Identify which cell holds the provided text, then report its [X, Y] central coordinate. 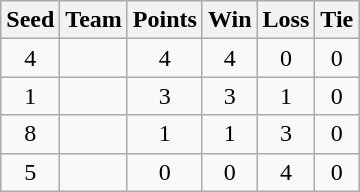
Win [230, 20]
8 [30, 134]
Tie [337, 20]
5 [30, 172]
Points [164, 20]
Seed [30, 20]
Loss [286, 20]
Team [94, 20]
